Identify which cell holds the provided text, then report its [X, Y] central coordinate. 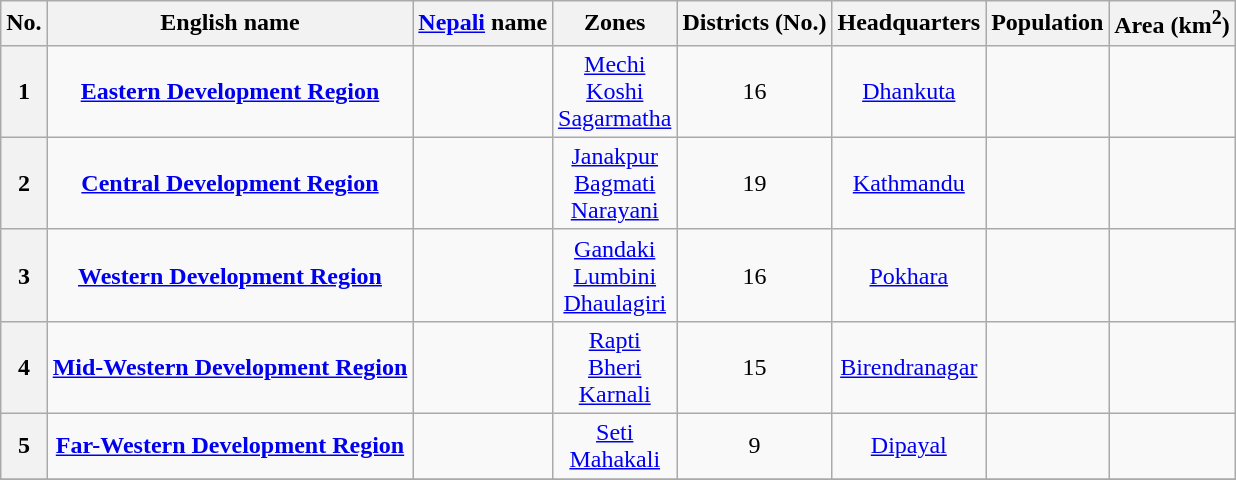
Area (km2) [1172, 24]
19 [754, 183]
Mechi Koshi Sagarmatha [615, 91]
Kathmandu [909, 183]
No. [24, 24]
Rapti Bheri Karnali [615, 367]
Gandaki Lumbini Dhaulagiri [615, 275]
Dhankuta [909, 91]
Far-Western Development Region [230, 446]
Mid-Western Development Region [230, 367]
5 [24, 446]
English name [230, 24]
Zones [615, 24]
9 [754, 446]
Seti Mahakali [615, 446]
Central Development Region [230, 183]
Pokhara [909, 275]
Birendranagar [909, 367]
15 [754, 367]
2 [24, 183]
Western Development Region [230, 275]
1 [24, 91]
4 [24, 367]
Headquarters [909, 24]
Districts (No.) [754, 24]
Nepali name [483, 24]
Population [1048, 24]
Janakpur Bagmati Narayani [615, 183]
Dipayal [909, 446]
3 [24, 275]
Eastern Development Region [230, 91]
